Determine the (X, Y) coordinate at the center of the cell enclosing the given text.  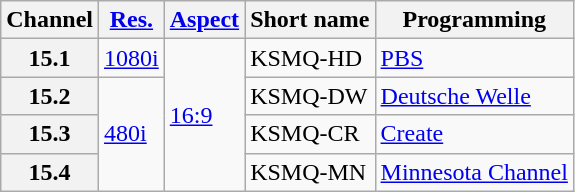
Deutsche Welle (474, 96)
15.2 (50, 96)
PBS (474, 58)
KSMQ-HD (310, 58)
15.4 (50, 172)
Aspect (204, 20)
KSMQ-CR (310, 134)
15.3 (50, 134)
Res. (132, 20)
KSMQ-MN (310, 172)
15.1 (50, 58)
Minnesota Channel (474, 172)
1080i (132, 58)
Channel (50, 20)
Create (474, 134)
Programming (474, 20)
Short name (310, 20)
16:9 (204, 115)
KSMQ-DW (310, 96)
480i (132, 134)
